Locate the cell with the specified text and output its (X, Y) center coordinate. 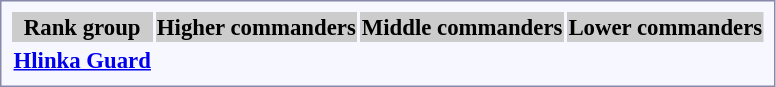
Higher commanders (256, 27)
Rank group (82, 27)
Lower commanders (666, 27)
Hlinka Guard (82, 60)
Middle commanders (462, 27)
